From the cell containing the given text, extract its center point as (X, Y) coordinate. 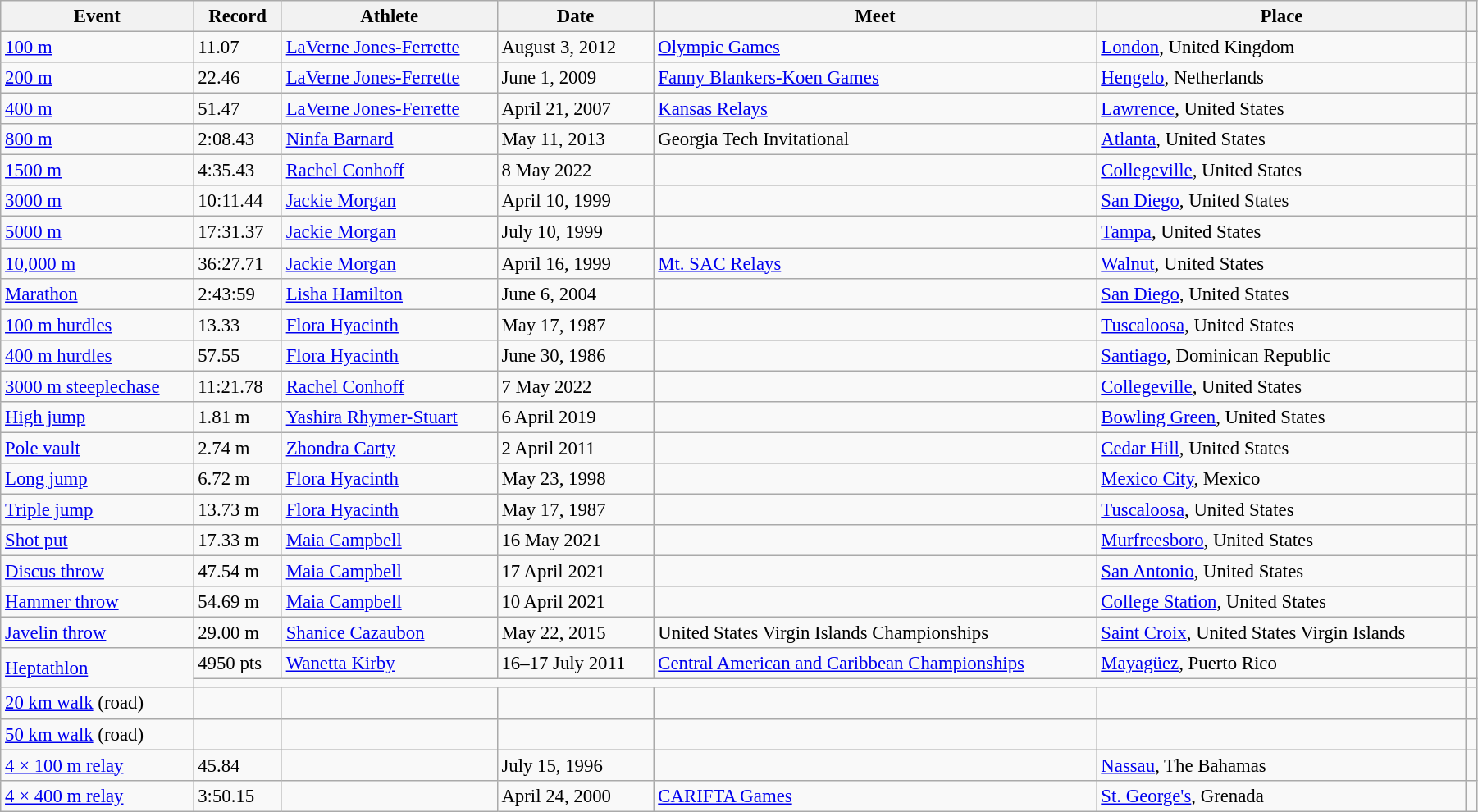
5000 m (97, 232)
2 April 2011 (576, 448)
22.46 (238, 78)
Heptathlon (97, 668)
Tampa, United States (1281, 232)
11:21.78 (238, 386)
Javelin throw (97, 633)
May 22, 2015 (576, 633)
3000 m steeplechase (97, 386)
1500 m (97, 171)
8 May 2022 (576, 171)
51.47 (238, 109)
13.73 m (238, 509)
Pole vault (97, 448)
Event (97, 16)
10:11.44 (238, 201)
7 May 2022 (576, 386)
Nassau, The Bahamas (1281, 765)
4950 pts (238, 664)
May 23, 1998 (576, 479)
Mexico City, Mexico (1281, 479)
2:08.43 (238, 139)
Zhondra Carty (389, 448)
4 × 100 m relay (97, 765)
London, United Kingdom (1281, 48)
36:27.71 (238, 263)
Record (238, 16)
Walnut, United States (1281, 263)
April 24, 2000 (576, 796)
17.33 m (238, 541)
Ninfa Barnard (389, 139)
800 m (97, 139)
4 × 400 m relay (97, 796)
United States Virgin Islands Championships (875, 633)
200 m (97, 78)
High jump (97, 417)
16–17 July 2011 (576, 664)
17:31.37 (238, 232)
Date (576, 16)
10,000 m (97, 263)
Fanny Blankers-Koen Games (875, 78)
Olympic Games (875, 48)
June 1, 2009 (576, 78)
100 m hurdles (97, 325)
Marathon (97, 294)
20 km walk (road) (97, 704)
Georgia Tech Invitational (875, 139)
54.69 m (238, 602)
Discus throw (97, 572)
6 April 2019 (576, 417)
July 10, 1999 (576, 232)
Long jump (97, 479)
April 21, 2007 (576, 109)
Santiago, Dominican Republic (1281, 355)
April 16, 1999 (576, 263)
Atlanta, United States (1281, 139)
Place (1281, 16)
College Station, United States (1281, 602)
Kansas Relays (875, 109)
29.00 m (238, 633)
Triple jump (97, 509)
San Antonio, United States (1281, 572)
Yashira Rhymer-Stuart (389, 417)
Murfreesboro, United States (1281, 541)
Mt. SAC Relays (875, 263)
June 6, 2004 (576, 294)
45.84 (238, 765)
CARIFTA Games (875, 796)
3000 m (97, 201)
June 30, 1986 (576, 355)
100 m (97, 48)
August 3, 2012 (576, 48)
11.07 (238, 48)
Wanetta Kirby (389, 664)
47.54 m (238, 572)
16 May 2021 (576, 541)
17 April 2021 (576, 572)
4:35.43 (238, 171)
2.74 m (238, 448)
13.33 (238, 325)
Lisha Hamilton (389, 294)
Athlete (389, 16)
St. George's, Grenada (1281, 796)
400 m (97, 109)
6.72 m (238, 479)
Central American and Caribbean Championships (875, 664)
Cedar Hill, United States (1281, 448)
Hengelo, Netherlands (1281, 78)
April 10, 1999 (576, 201)
Bowling Green, United States (1281, 417)
Lawrence, United States (1281, 109)
Shot put (97, 541)
2:43:59 (238, 294)
July 15, 1996 (576, 765)
3:50.15 (238, 796)
Hammer throw (97, 602)
Shanice Cazaubon (389, 633)
10 April 2021 (576, 602)
Mayagüez, Puerto Rico (1281, 664)
57.55 (238, 355)
50 km walk (road) (97, 734)
1.81 m (238, 417)
Saint Croix, United States Virgin Islands (1281, 633)
Meet (875, 16)
May 11, 2013 (576, 139)
400 m hurdles (97, 355)
